Pinpoint the cell where the given text exists, returning its (x, y) midpoint coordinate. 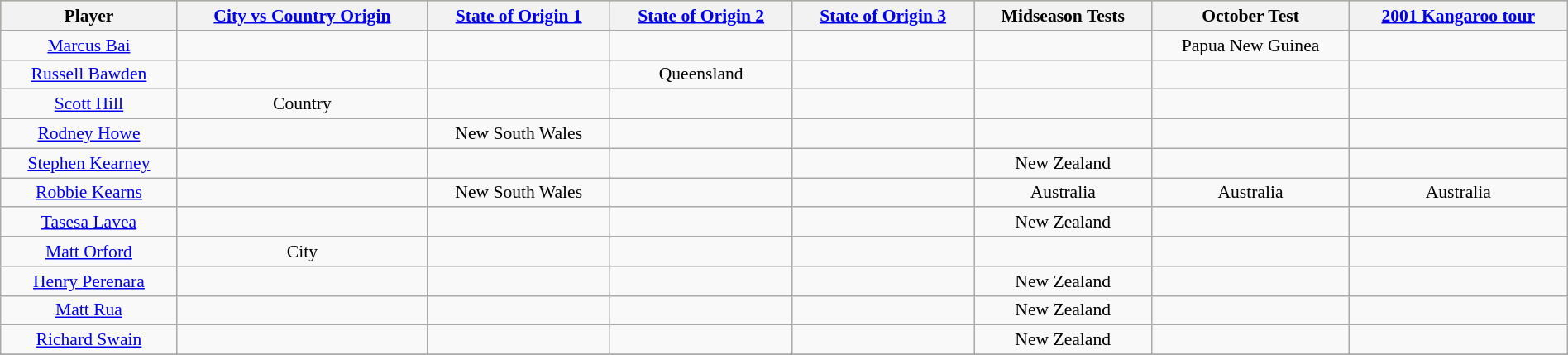
Player (89, 16)
October Test (1250, 16)
Stephen Kearney (89, 163)
Papua New Guinea (1250, 46)
Richard Swain (89, 340)
Country (302, 104)
Matt Orford (89, 252)
City vs Country Origin (302, 16)
Matt Rua (89, 310)
2001 Kangaroo tour (1458, 16)
Robbie Kearns (89, 193)
Midseason Tests (1064, 16)
State of Origin 3 (883, 16)
Russell Bawden (89, 74)
Marcus Bai (89, 46)
State of Origin 1 (519, 16)
State of Origin 2 (701, 16)
Tasesa Lavea (89, 223)
Queensland (701, 74)
Henry Perenara (89, 281)
Scott Hill (89, 104)
City (302, 252)
Rodney Howe (89, 134)
